Output the [X, Y] coordinate of the center of the cell containing the given text.  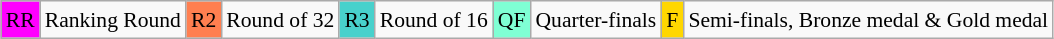
Ranking Round [113, 20]
R3 [356, 20]
QF [512, 20]
F [672, 20]
Round of 32 [280, 20]
Quarter-finals [596, 20]
Semi-finals, Bronze medal & Gold medal [868, 20]
Round of 16 [434, 20]
RR [20, 20]
R2 [204, 20]
